Return the (X, Y) coordinate for the center point of the cell that contains the specified text.  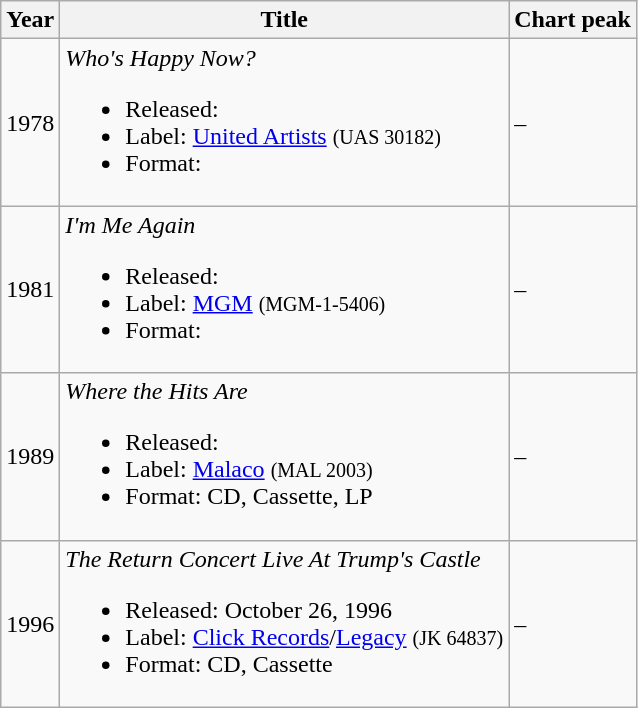
Who's Happy Now?Released:Label: United Artists (UAS 30182)Format: (284, 122)
Chart peak (573, 20)
I'm Me AgainReleased:Label: MGM (MGM-1-5406)Format: (284, 290)
1981 (30, 290)
1996 (30, 624)
Year (30, 20)
1978 (30, 122)
Where the Hits AreReleased:Label: Malaco (MAL 2003)Format: CD, Cassette, LP (284, 456)
The Return Concert Live At Trump's CastleReleased: October 26, 1996Label: Click Records/Legacy (JK 64837)Format: CD, Cassette (284, 624)
Title (284, 20)
1989 (30, 456)
